Capture the cell that displays the provided text and extract its (X, Y) central coordinate. 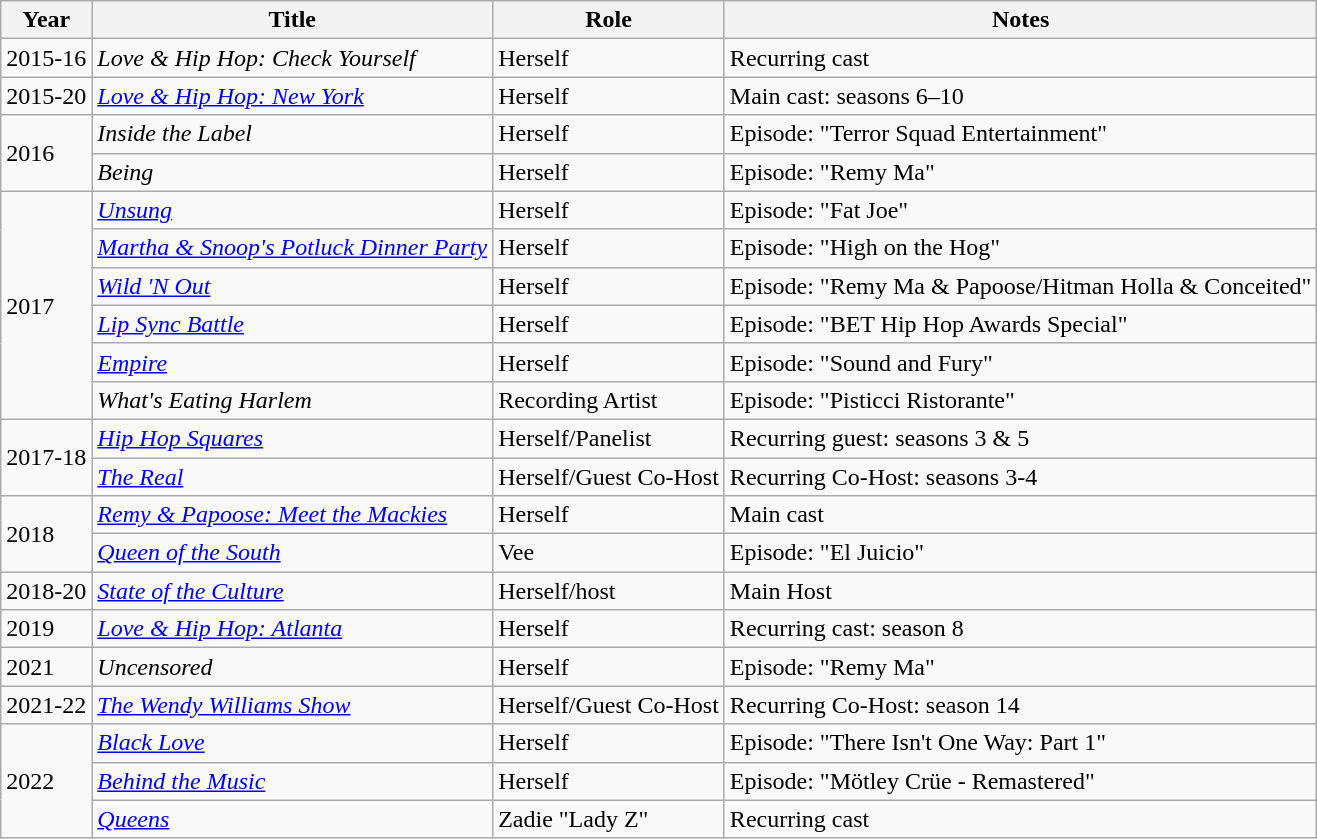
Wild 'N Out (292, 286)
2015-20 (46, 96)
Episode: "Terror Squad Entertainment" (1020, 134)
Recurring Co-Host: season 14 (1020, 705)
Unsung (292, 210)
The Wendy Williams Show (292, 705)
2018 (46, 534)
Main cast: seasons 6–10 (1020, 96)
2022 (46, 781)
Queen of the South (292, 553)
State of the Culture (292, 591)
Love & Hip Hop: Check Yourself (292, 58)
Episode: "Remy Ma & Papoose/Hitman Holla & Conceited" (1020, 286)
Hip Hop Squares (292, 438)
Queens (292, 819)
Black Love (292, 743)
Main cast (1020, 515)
Love & Hip Hop: Atlanta (292, 629)
Martha & Snoop's Potluck Dinner Party (292, 248)
Role (609, 20)
Year (46, 20)
Herself/host (609, 591)
2015-16 (46, 58)
Recurring Co-Host: seasons 3-4 (1020, 477)
2017 (46, 305)
Episode: "Mötley Crüe - Remastered" (1020, 781)
Remy & Papoose: Meet the Mackies (292, 515)
The Real (292, 477)
Uncensored (292, 667)
Notes (1020, 20)
2017-18 (46, 457)
Empire (292, 362)
Episode: "Fat Joe" (1020, 210)
Lip Sync Battle (292, 324)
Inside the Label (292, 134)
2021 (46, 667)
What's Eating Harlem (292, 400)
2021-22 (46, 705)
Main Host (1020, 591)
Love & Hip Hop: New York (292, 96)
2019 (46, 629)
Episode: "El Juicio" (1020, 553)
2016 (46, 153)
Zadie "Lady Z" (609, 819)
Herself/Panelist (609, 438)
Episode: "There Isn't One Way: Part 1" (1020, 743)
Recurring guest: seasons 3 & 5 (1020, 438)
Being (292, 172)
Vee (609, 553)
Recurring cast: season 8 (1020, 629)
2018-20 (46, 591)
Title (292, 20)
Episode: "Pisticci Ristorante" (1020, 400)
Behind the Music (292, 781)
Episode: "High on the Hog" (1020, 248)
Episode: "Sound and Fury" (1020, 362)
Recording Artist (609, 400)
Episode: "BET Hip Hop Awards Special" (1020, 324)
